Identify which cell holds the provided text, then report its (X, Y) central coordinate. 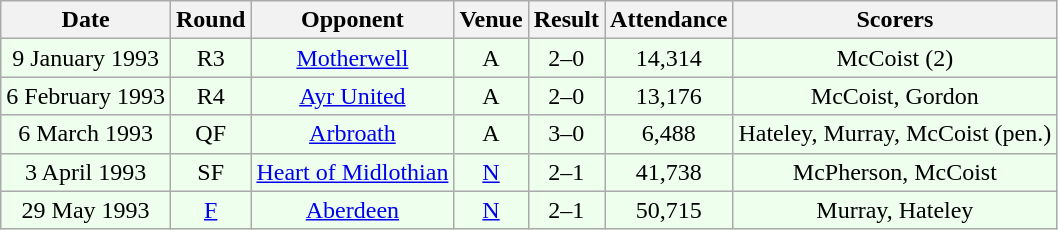
R3 (210, 58)
R4 (210, 96)
McCoist (2) (895, 58)
3 April 1993 (86, 172)
Attendance (669, 20)
13,176 (669, 96)
9 January 1993 (86, 58)
McPherson, McCoist (895, 172)
50,715 (669, 210)
14,314 (669, 58)
6,488 (669, 134)
29 May 1993 (86, 210)
Scorers (895, 20)
SF (210, 172)
Motherwell (352, 58)
Opponent (352, 20)
McCoist, Gordon (895, 96)
QF (210, 134)
6 February 1993 (86, 96)
Arbroath (352, 134)
41,738 (669, 172)
Round (210, 20)
Heart of Midlothian (352, 172)
F (210, 210)
6 March 1993 (86, 134)
Ayr United (352, 96)
Date (86, 20)
3–0 (566, 134)
Result (566, 20)
Aberdeen (352, 210)
Venue (491, 20)
Murray, Hateley (895, 210)
Hateley, Murray, McCoist (pen.) (895, 134)
